Extract the [x, y] coordinate from the center of the cell holding the provided text.  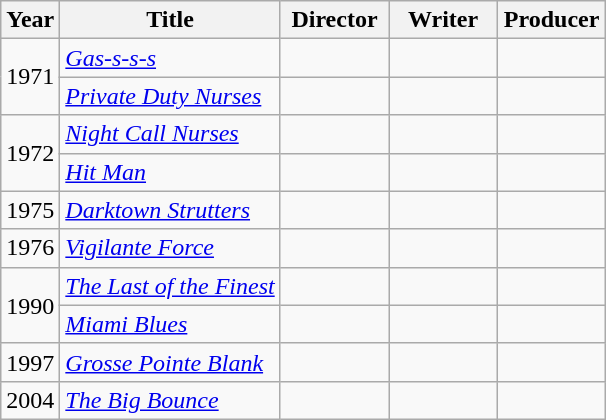
The Last of the Finest [170, 286]
Grosse Pointe Blank [170, 362]
Year [30, 20]
Night Call Nurses [170, 134]
Vigilante Force [170, 248]
1972 [30, 153]
1976 [30, 248]
Writer [444, 20]
1971 [30, 77]
Director [334, 20]
Title [170, 20]
Darktown Strutters [170, 210]
Private Duty Nurses [170, 96]
Miami Blues [170, 324]
1990 [30, 305]
Hit Man [170, 172]
The Big Bounce [170, 400]
2004 [30, 400]
Producer [552, 20]
1975 [30, 210]
Gas-s-s-s [170, 58]
1997 [30, 362]
